Identify which cell holds the provided text, then report its (X, Y) central coordinate. 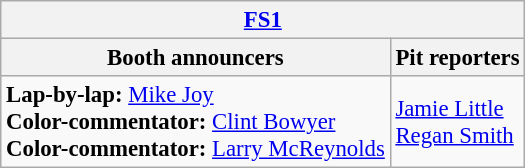
Jamie LittleRegan Smith (458, 122)
Booth announcers (196, 58)
FS1 (263, 20)
Pit reporters (458, 58)
Lap-by-lap: Mike JoyColor-commentator: Clint BowyerColor-commentator: Larry McReynolds (196, 122)
